Output the (X, Y) coordinate of the center of the cell containing the given text.  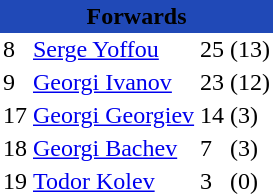
14 (212, 116)
Georgi Georgiev (114, 116)
(12) (250, 82)
17 (15, 116)
18 (15, 148)
8 (15, 50)
Georgi Bachev (114, 148)
23 (212, 82)
Forwards (136, 16)
Georgi Ivanov (114, 82)
9 (15, 82)
(13) (250, 50)
25 (212, 50)
7 (212, 148)
Serge Yoffou (114, 50)
